Search for the cell housing the specified text and yield its (X, Y) center coordinate. 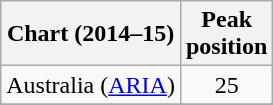
Peakposition (226, 34)
Australia (ARIA) (91, 85)
25 (226, 85)
Chart (2014–15) (91, 34)
